Locate the cell with the specified text and output its [x, y] center coordinate. 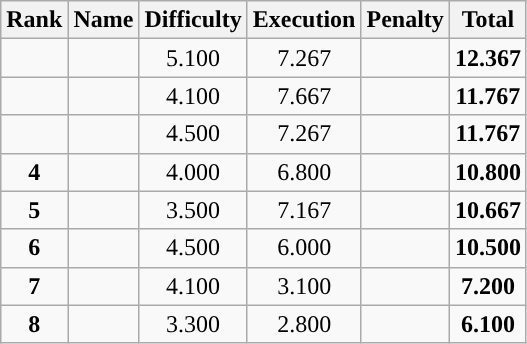
6.100 [488, 324]
4 [34, 172]
7.667 [304, 96]
3.100 [304, 286]
8 [34, 324]
3.300 [193, 324]
Difficulty [193, 20]
2.800 [304, 324]
10.500 [488, 248]
Rank [34, 20]
10.800 [488, 172]
5.100 [193, 58]
5 [34, 210]
Execution [304, 20]
6 [34, 248]
6.000 [304, 248]
Penalty [405, 20]
3.500 [193, 210]
6.800 [304, 172]
7 [34, 286]
Name [104, 20]
7.167 [304, 210]
12.367 [488, 58]
Total [488, 20]
4.000 [193, 172]
7.200 [488, 286]
10.667 [488, 210]
